Return the (x, y) coordinate for the center point of the cell that contains the specified text.  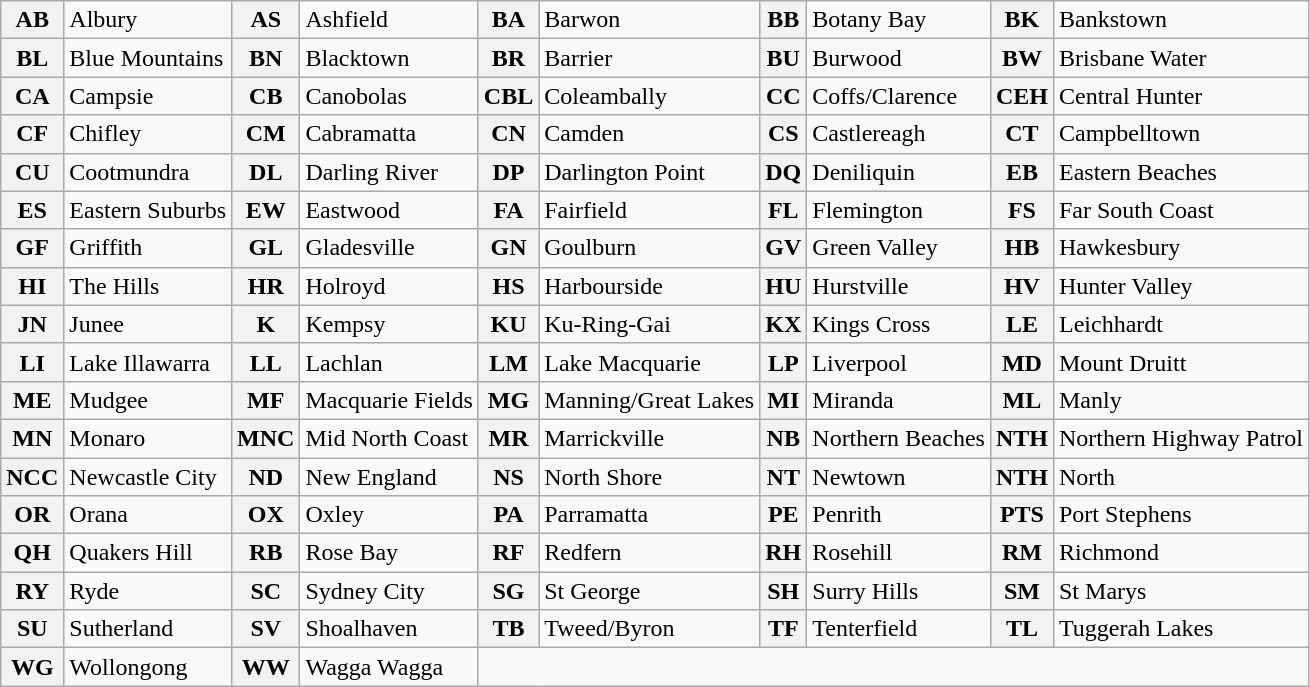
NS (508, 477)
Cootmundra (148, 172)
Ashfield (389, 20)
HB (1022, 248)
BU (784, 58)
ES (32, 210)
CEH (1022, 96)
Green Valley (899, 248)
Goulburn (650, 248)
TF (784, 629)
Surry Hills (899, 591)
SH (784, 591)
DL (266, 172)
FA (508, 210)
FS (1022, 210)
DP (508, 172)
Barrier (650, 58)
NCC (32, 477)
Lake Illawarra (148, 362)
Penrith (899, 515)
Cabramatta (389, 134)
The Hills (148, 286)
Rose Bay (389, 553)
SC (266, 591)
MG (508, 400)
SU (32, 629)
LP (784, 362)
Campbelltown (1180, 134)
JN (32, 324)
Blue Mountains (148, 58)
BA (508, 20)
Camden (650, 134)
Kings Cross (899, 324)
BN (266, 58)
CF (32, 134)
Chifley (148, 134)
Eastern Suburbs (148, 210)
Canobolas (389, 96)
Flemington (899, 210)
RB (266, 553)
TL (1022, 629)
Campsie (148, 96)
Griffith (148, 248)
Kempsy (389, 324)
PTS (1022, 515)
WW (266, 667)
Macquarie Fields (389, 400)
KX (784, 324)
CBL (508, 96)
HV (1022, 286)
Monaro (148, 438)
Ryde (148, 591)
MN (32, 438)
LL (266, 362)
Eastwood (389, 210)
SG (508, 591)
OX (266, 515)
HR (266, 286)
NB (784, 438)
Harbourside (650, 286)
Barwon (650, 20)
PA (508, 515)
Castlereagh (899, 134)
Mid North Coast (389, 438)
Liverpool (899, 362)
MF (266, 400)
Deniliquin (899, 172)
HS (508, 286)
Northern Highway Patrol (1180, 438)
Richmond (1180, 553)
BB (784, 20)
GV (784, 248)
Mudgee (148, 400)
Tuggerah Lakes (1180, 629)
BK (1022, 20)
BW (1022, 58)
Holroyd (389, 286)
FL (784, 210)
RY (32, 591)
Fairfield (650, 210)
Sutherland (148, 629)
CC (784, 96)
Leichhardt (1180, 324)
TB (508, 629)
OR (32, 515)
NT (784, 477)
Tenterfield (899, 629)
Hunter Valley (1180, 286)
CT (1022, 134)
Darling River (389, 172)
ND (266, 477)
ML (1022, 400)
MI (784, 400)
Junee (148, 324)
Gladesville (389, 248)
Newcastle City (148, 477)
EB (1022, 172)
CS (784, 134)
Parramatta (650, 515)
BR (508, 58)
Bankstown (1180, 20)
RH (784, 553)
Coffs/Clarence (899, 96)
New England (389, 477)
CU (32, 172)
ME (32, 400)
BL (32, 58)
Orana (148, 515)
Blacktown (389, 58)
Wagga Wagga (389, 667)
Lake Macquarie (650, 362)
Brisbane Water (1180, 58)
Rosehill (899, 553)
CN (508, 134)
Tweed/Byron (650, 629)
MR (508, 438)
SM (1022, 591)
Darlington Point (650, 172)
EW (266, 210)
North Shore (650, 477)
Eastern Beaches (1180, 172)
HU (784, 286)
RM (1022, 553)
CM (266, 134)
Far South Coast (1180, 210)
Central Hunter (1180, 96)
CA (32, 96)
WG (32, 667)
Sydney City (389, 591)
Oxley (389, 515)
Manning/Great Lakes (650, 400)
Manly (1180, 400)
GN (508, 248)
PE (784, 515)
Hurstville (899, 286)
QH (32, 553)
MD (1022, 362)
GF (32, 248)
St George (650, 591)
Burwood (899, 58)
Hawkesbury (1180, 248)
Botany Bay (899, 20)
Shoalhaven (389, 629)
Quakers Hill (148, 553)
MNC (266, 438)
AS (266, 20)
Redfern (650, 553)
North (1180, 477)
GL (266, 248)
K (266, 324)
SV (266, 629)
DQ (784, 172)
KU (508, 324)
AB (32, 20)
Coleambally (650, 96)
St Marys (1180, 591)
LE (1022, 324)
HI (32, 286)
Albury (148, 20)
Lachlan (389, 362)
RF (508, 553)
Port Stephens (1180, 515)
Northern Beaches (899, 438)
LM (508, 362)
Miranda (899, 400)
Newtown (899, 477)
LI (32, 362)
Marrickville (650, 438)
Ku-Ring-Gai (650, 324)
Wollongong (148, 667)
CB (266, 96)
Mount Druitt (1180, 362)
